Search for the cell housing the specified text and yield its (X, Y) center coordinate. 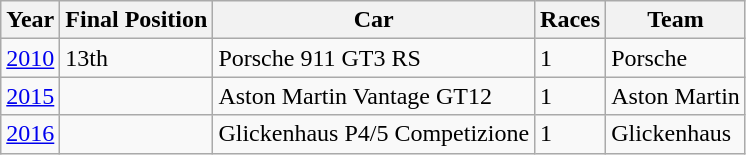
Porsche (676, 58)
Porsche 911 GT3 RS (374, 58)
13th (136, 58)
2016 (30, 134)
Aston Martin (676, 96)
Glickenhaus P4/5 Competizione (374, 134)
Aston Martin Vantage GT12 (374, 96)
2015 (30, 96)
Team (676, 20)
Year (30, 20)
Final Position (136, 20)
Races (570, 20)
Glickenhaus (676, 134)
Car (374, 20)
2010 (30, 58)
